Search for the cell housing the specified text and yield its (X, Y) center coordinate. 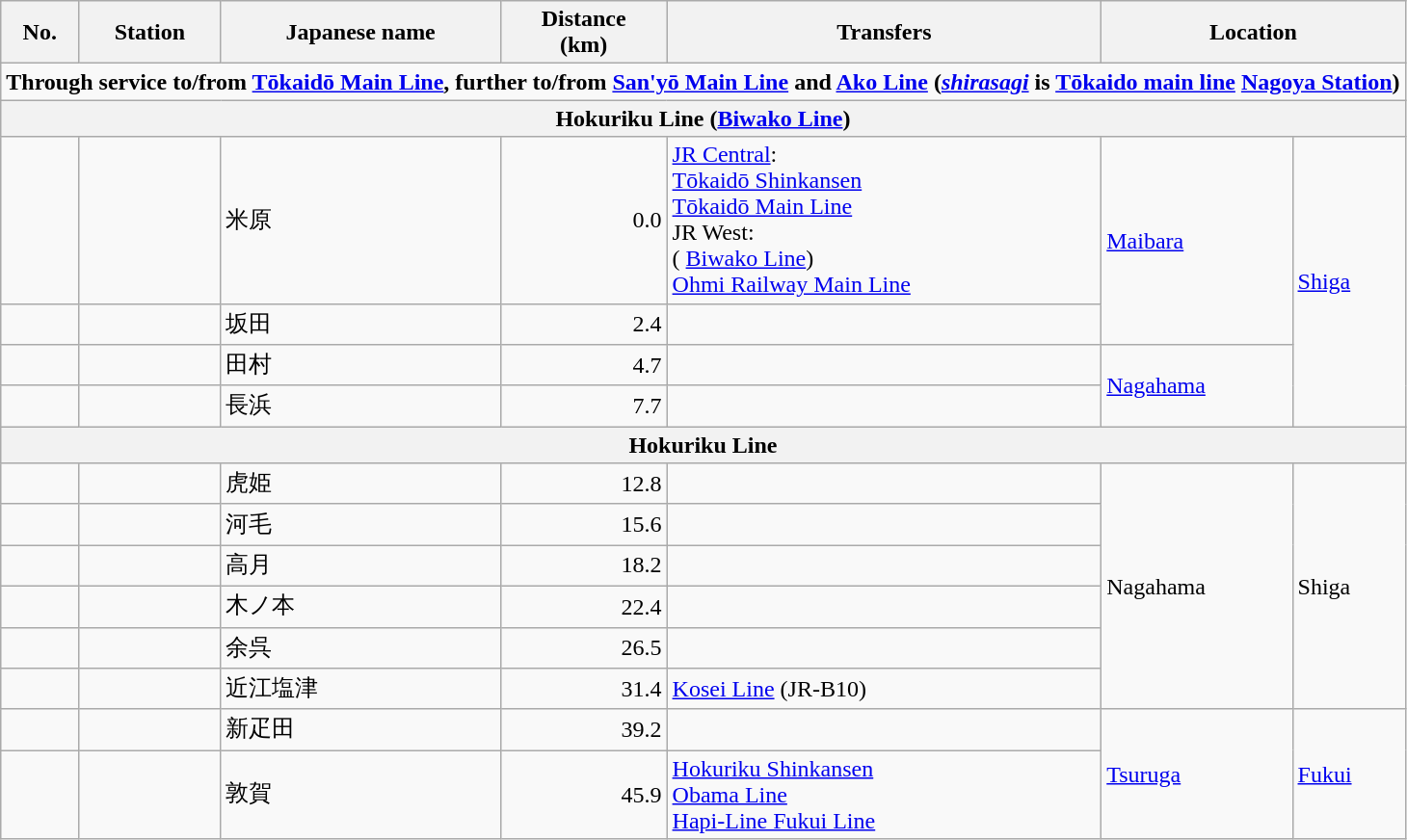
長浜 (360, 407)
Transfers (885, 33)
Location (1253, 33)
Hokuriku Line (Biwako Line) (703, 118)
田村 (360, 366)
高月 (360, 566)
坂田 (360, 324)
虎姫 (360, 484)
敦賀 (360, 795)
米原 (360, 220)
河毛 (360, 524)
2.4 (584, 324)
45.9 (584, 795)
39.2 (584, 730)
18.2 (584, 566)
15.6 (584, 524)
近江塩津 (360, 690)
26.5 (584, 647)
JR Central: Tōkaidō Shinkansen Tōkaidō Main LineJR West: ( Biwako Line) Ohmi Railway Main Line (885, 220)
Japanese name (360, 33)
Through service to/from Tōkaidō Main Line, further to/from San'yō Main Line and Ako Line (shirasagi is Tōkaido main line Nagoya Station) (703, 82)
木ノ本 (360, 607)
Tsuruga (1197, 774)
31.4 (584, 690)
0.0 (584, 220)
Fukui (1349, 774)
4.7 (584, 366)
Maibara (1197, 241)
Hokuriku ShinkansenObama Line Hapi-Line Fukui Line (885, 795)
余呉 (360, 647)
新疋田 (360, 730)
7.7 (584, 407)
Station (150, 33)
No. (40, 33)
Distance(km) (584, 33)
Hokuriku Line (703, 445)
22.4 (584, 607)
Kosei Line (JR-B10) (885, 690)
12.8 (584, 484)
